Return the [x, y] coordinate for the center point of the cell that contains the specified text.  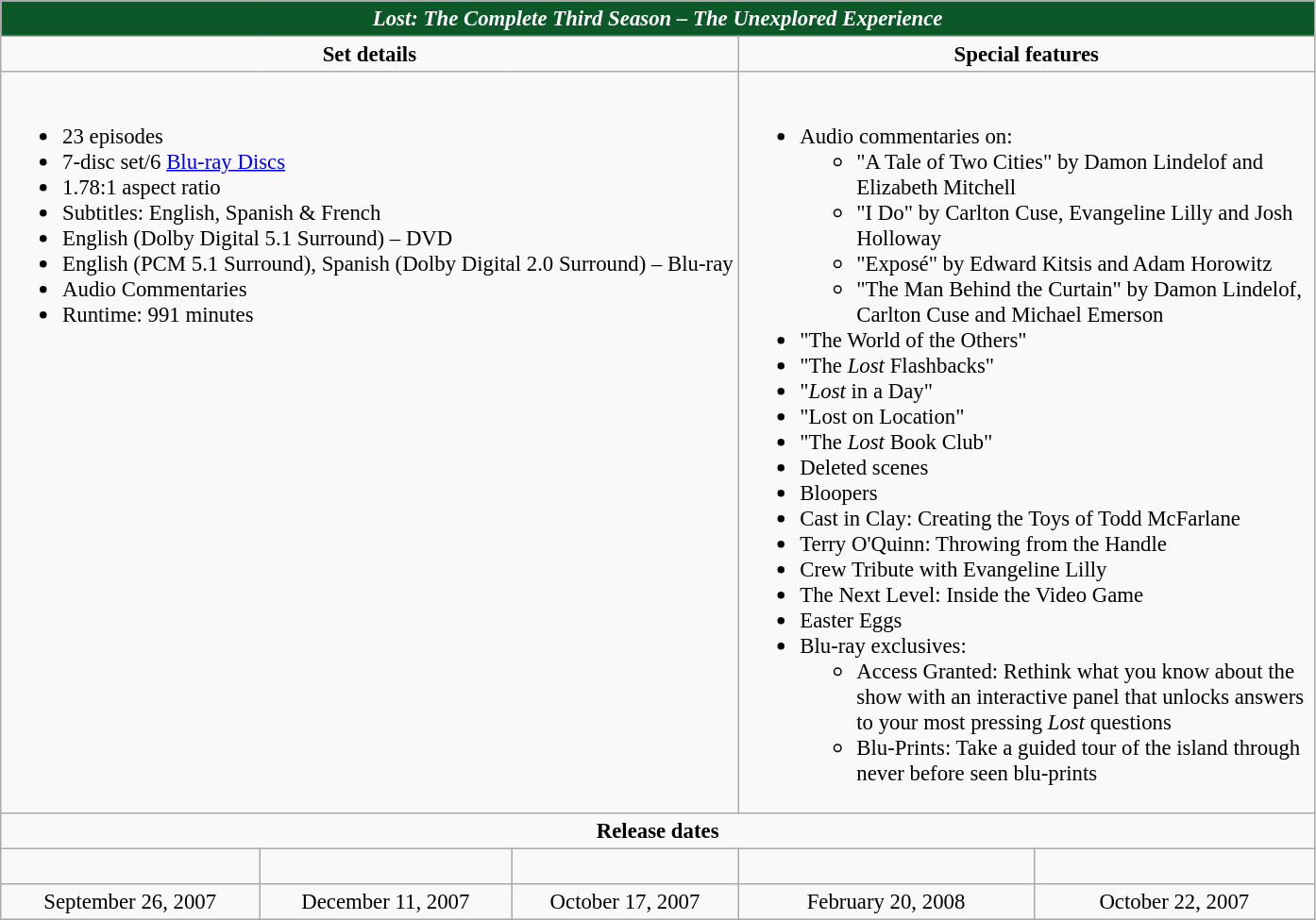
October 17, 2007 [625, 901]
September 26, 2007 [130, 901]
October 22, 2007 [1174, 901]
Release dates [658, 830]
December 11, 2007 [385, 901]
Set details [370, 55]
Special features [1027, 55]
February 20, 2008 [886, 901]
Lost: The Complete Third Season – The Unexplored Experience [658, 19]
